Identify which cell holds the provided text, then report its (X, Y) central coordinate. 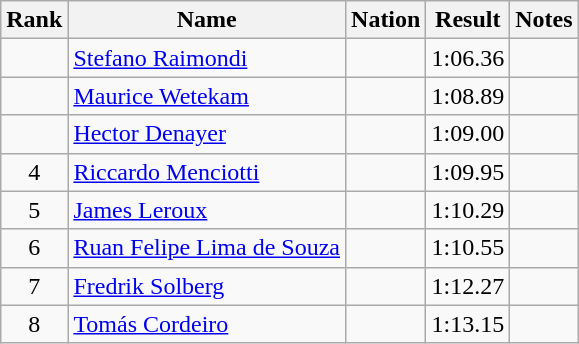
Notes (544, 20)
1:13.15 (468, 324)
Riccardo Menciotti (207, 172)
Ruan Felipe Lima de Souza (207, 248)
Name (207, 20)
Result (468, 20)
4 (34, 172)
1:12.27 (468, 286)
5 (34, 210)
1:06.36 (468, 58)
Fredrik Solberg (207, 286)
Hector Denayer (207, 134)
James Leroux (207, 210)
7 (34, 286)
Nation (386, 20)
1:10.29 (468, 210)
Maurice Wetekam (207, 96)
1:09.95 (468, 172)
6 (34, 248)
1:08.89 (468, 96)
Tomás Cordeiro (207, 324)
8 (34, 324)
1:09.00 (468, 134)
Stefano Raimondi (207, 58)
Rank (34, 20)
1:10.55 (468, 248)
